Capture the cell that displays the provided text and extract its (X, Y) central coordinate. 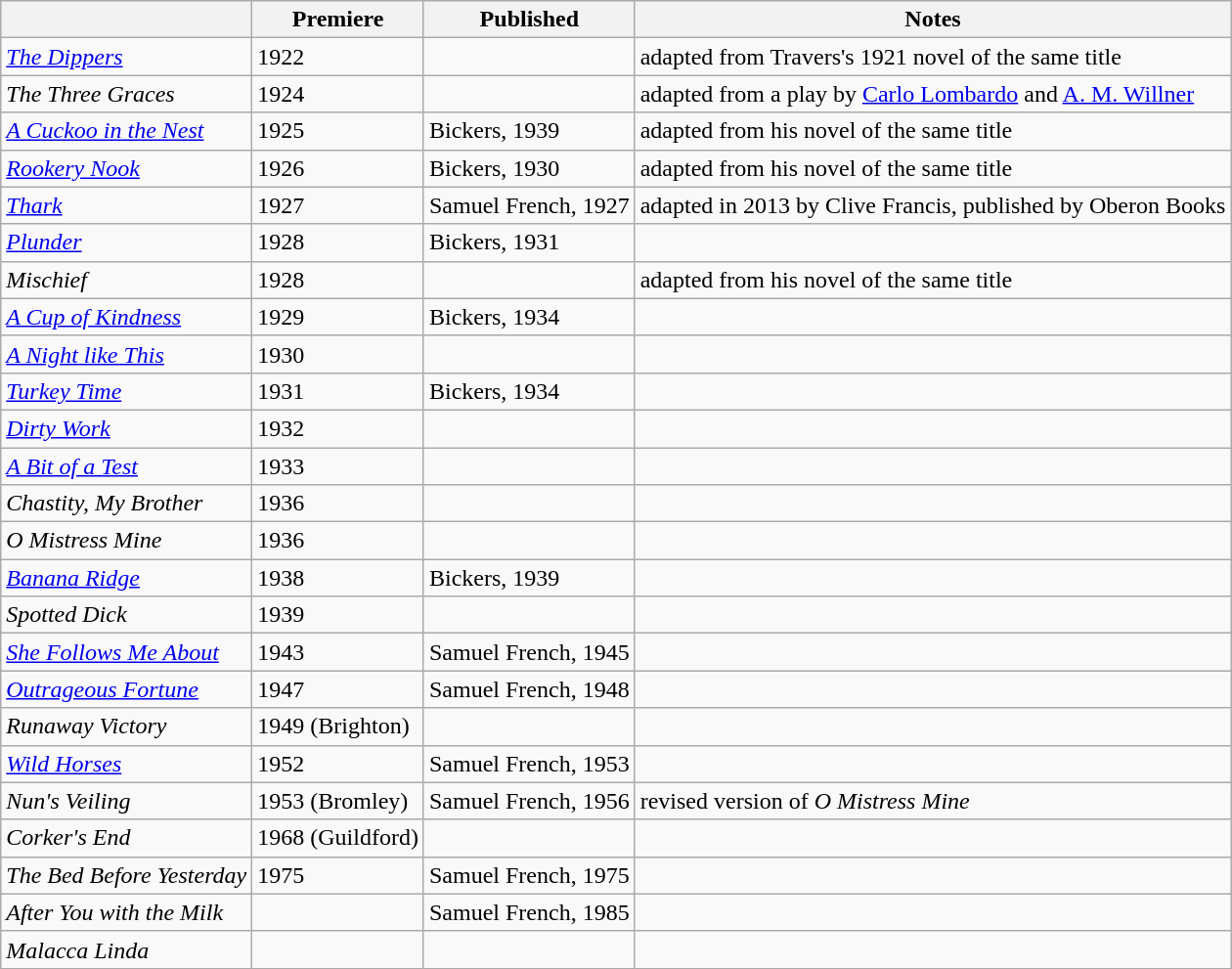
Notes (933, 20)
The Dippers (127, 57)
Bickers, 1931 (529, 242)
1930 (338, 354)
Rookery Nook (127, 168)
She Follows Me About (127, 652)
Samuel French, 1945 (529, 652)
revised version of O Mistress Mine (933, 801)
adapted from Travers's 1921 novel of the same title (933, 57)
Banana Ridge (127, 578)
A Bit of a Test (127, 466)
A Night like This (127, 354)
1943 (338, 652)
Plunder (127, 242)
1929 (338, 317)
adapted from a play by Carlo Lombardo and A. M. Willner (933, 94)
Corker's End (127, 838)
Outrageous Fortune (127, 689)
After You with the Milk (127, 912)
Runaway Victory (127, 727)
Samuel French, 1975 (529, 875)
Samuel French, 1953 (529, 764)
Samuel French, 1956 (529, 801)
1949 (Brighton) (338, 727)
1927 (338, 205)
1932 (338, 428)
1931 (338, 391)
1925 (338, 131)
Samuel French, 1927 (529, 205)
1975 (338, 875)
1933 (338, 466)
1968 (Guildford) (338, 838)
A Cup of Kindness (127, 317)
1926 (338, 168)
1924 (338, 94)
1952 (338, 764)
1947 (338, 689)
Chastity, My Brother (127, 504)
Premiere (338, 20)
Nun's Veiling (127, 801)
Malacca Linda (127, 949)
Published (529, 20)
Thark (127, 205)
adapted in 2013 by Clive Francis, published by Oberon Books (933, 205)
A Cuckoo in the Nest (127, 131)
The Bed Before Yesterday (127, 875)
O Mistress Mine (127, 541)
Samuel French, 1948 (529, 689)
Wild Horses (127, 764)
1938 (338, 578)
Mischief (127, 280)
Samuel French, 1985 (529, 912)
Turkey Time (127, 391)
Dirty Work (127, 428)
The Three Graces (127, 94)
Bickers, 1930 (529, 168)
1939 (338, 615)
1922 (338, 57)
Spotted Dick (127, 615)
1953 (Bromley) (338, 801)
